Find where the given text appears and provide that cell's center as (x, y) coordinate. 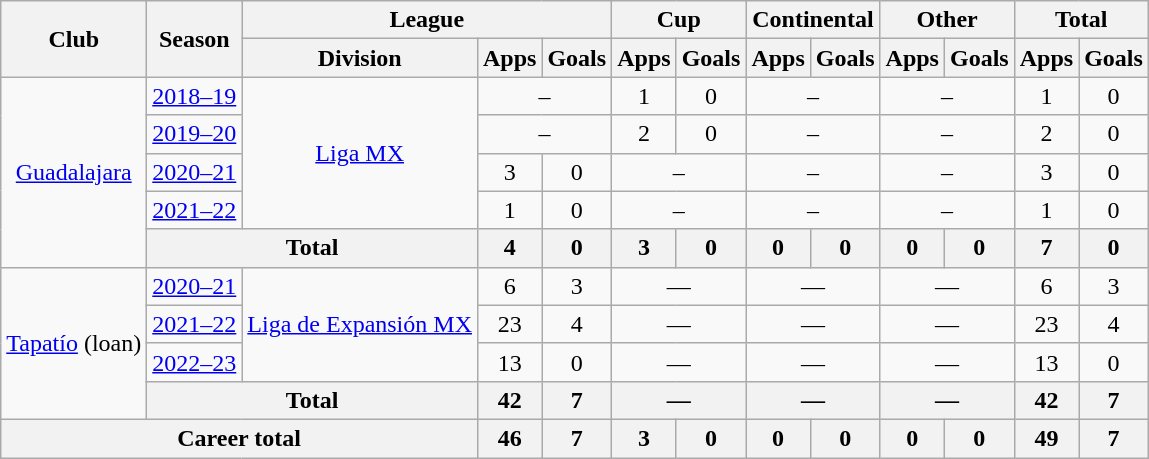
49 (1046, 438)
Tapatío (loan) (74, 343)
2022–23 (194, 362)
Liga de Expansión MX (360, 324)
Cup (679, 20)
Continental (813, 20)
Club (74, 39)
Season (194, 39)
2018–19 (194, 96)
Other (947, 20)
League (427, 20)
46 (509, 438)
Liga MX (360, 153)
2019–20 (194, 134)
Career total (240, 438)
Guadalajara (74, 172)
Division (360, 58)
